Provide the (X, Y) coordinate of the cell's center where the given text is located.  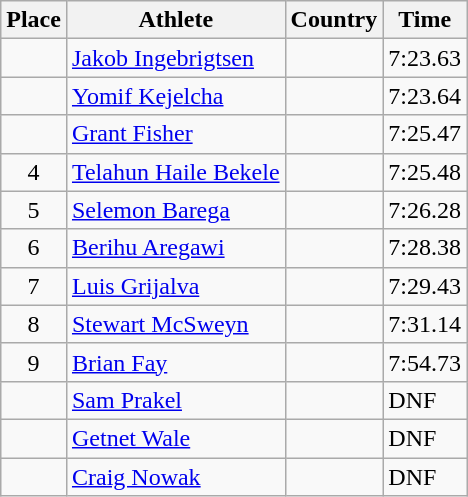
Time (425, 20)
Stewart McSweyn (176, 324)
Luis Grijalva (176, 286)
Selemon Barega (176, 210)
Brian Fay (176, 362)
7:29.43 (425, 286)
4 (34, 172)
7:31.14 (425, 324)
7:25.48 (425, 172)
Telahun Haile Bekele (176, 172)
Berihu Aregawi (176, 248)
Craig Nowak (176, 477)
7:54.73 (425, 362)
6 (34, 248)
5 (34, 210)
Yomif Kejelcha (176, 96)
7:26.28 (425, 210)
8 (34, 324)
Getnet Wale (176, 438)
7:28.38 (425, 248)
9 (34, 362)
Country (334, 20)
Grant Fisher (176, 134)
7:23.63 (425, 58)
Athlete (176, 20)
7:23.64 (425, 96)
Place (34, 20)
Sam Prakel (176, 400)
7 (34, 286)
Jakob Ingebrigtsen (176, 58)
7:25.47 (425, 134)
